Determine the [X, Y] coordinate at the center of the cell enclosing the given text.  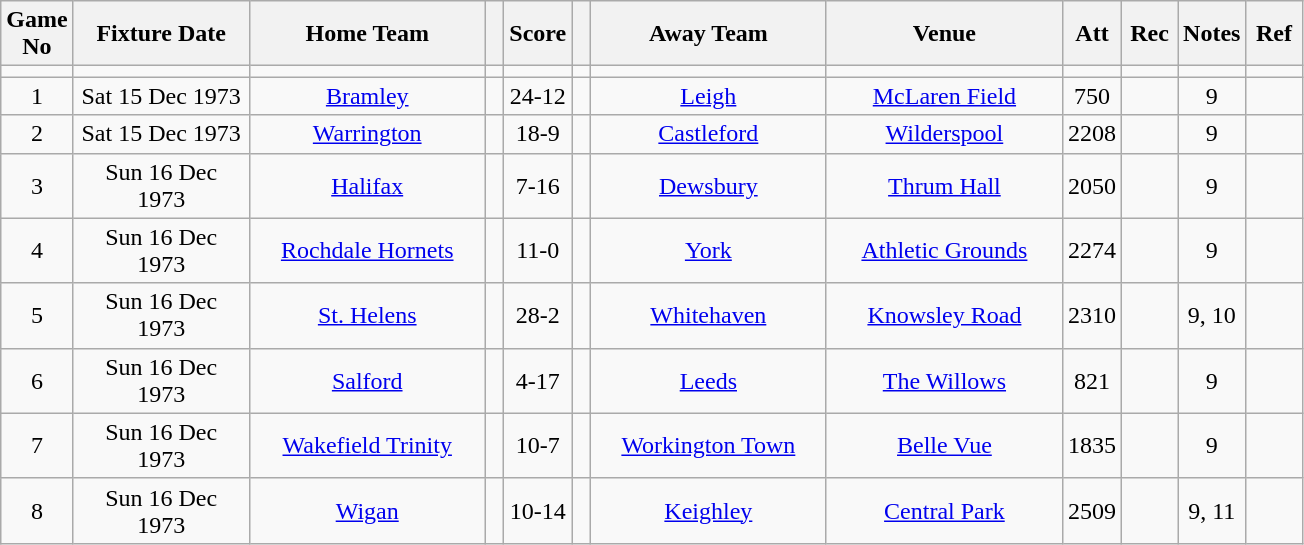
Wilderspool [944, 134]
4-17 [538, 380]
Leigh [708, 96]
Halifax [367, 186]
9, 11 [1212, 510]
8 [37, 510]
3 [37, 186]
2 [37, 134]
Warrington [367, 134]
Att [1092, 34]
2050 [1092, 186]
Thrum Hall [944, 186]
10-14 [538, 510]
Venue [944, 34]
821 [1092, 380]
Salford [367, 380]
Home Team [367, 34]
Rec [1150, 34]
Notes [1212, 34]
Dewsbury [708, 186]
18-9 [538, 134]
11-0 [538, 250]
Athletic Grounds [944, 250]
The Willows [944, 380]
10-7 [538, 446]
Workington Town [708, 446]
Leeds [708, 380]
24-12 [538, 96]
4 [37, 250]
Game No [37, 34]
750 [1092, 96]
Rochdale Hornets [367, 250]
28-2 [538, 316]
2509 [1092, 510]
Knowsley Road [944, 316]
Central Park [944, 510]
2274 [1092, 250]
7-16 [538, 186]
6 [37, 380]
2208 [1092, 134]
Wigan [367, 510]
5 [37, 316]
9, 10 [1212, 316]
1 [37, 96]
Castleford [708, 134]
Ref [1274, 34]
1835 [1092, 446]
2310 [1092, 316]
St. Helens [367, 316]
Score [538, 34]
Belle Vue [944, 446]
Wakefield Trinity [367, 446]
Fixture Date [161, 34]
Keighley [708, 510]
Whitehaven [708, 316]
7 [37, 446]
McLaren Field [944, 96]
Away Team [708, 34]
Bramley [367, 96]
York [708, 250]
